Determine the (X, Y) coordinate at the center of the cell enclosing the given text.  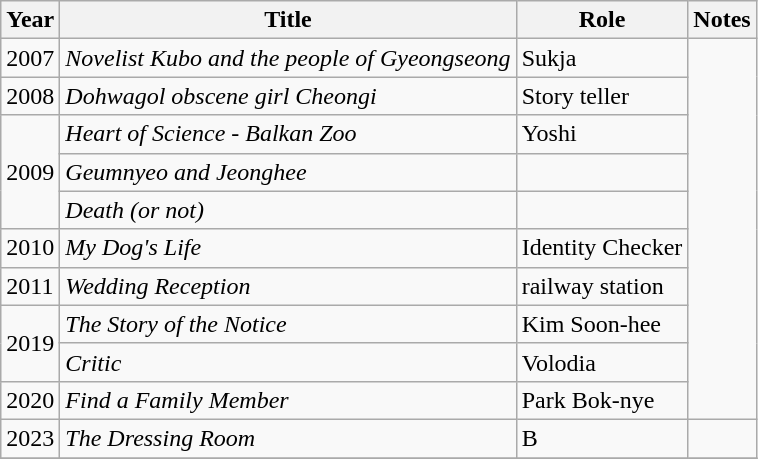
Wedding Reception (288, 286)
Park Bok-nye (602, 400)
2023 (30, 438)
Geumnyeo and Jeonghee (288, 172)
Find a Family Member (288, 400)
The Story of the Notice (288, 324)
My Dog's Life (288, 248)
Title (288, 20)
2007 (30, 58)
Critic (288, 362)
Volodia (602, 362)
2008 (30, 96)
Heart of Science - Balkan Zoo (288, 134)
2010 (30, 248)
Sukja (602, 58)
Novelist Kubo and the people of Gyeongseong (288, 58)
Role (602, 20)
Story teller (602, 96)
Kim Soon-hee (602, 324)
2020 (30, 400)
2009 (30, 172)
railway station (602, 286)
2019 (30, 343)
B (602, 438)
Death (or not) (288, 210)
The Dressing Room (288, 438)
Dohwagol obscene girl Cheongi (288, 96)
Year (30, 20)
2011 (30, 286)
Identity Checker (602, 248)
Notes (722, 20)
Yoshi (602, 134)
